From the cell containing the given text, extract its center point as (x, y) coordinate. 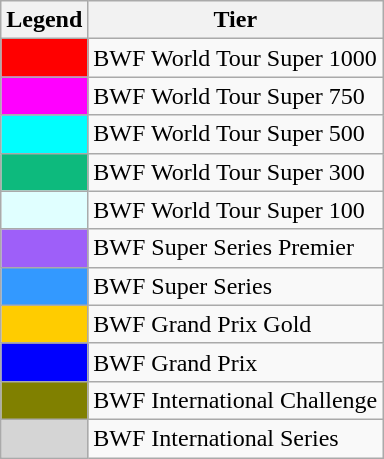
BWF Super Series Premier (236, 248)
BWF World Tour Super 100 (236, 210)
BWF World Tour Super 750 (236, 96)
BWF Super Series (236, 286)
BWF Grand Prix Gold (236, 324)
Tier (236, 20)
BWF International Series (236, 438)
BWF World Tour Super 500 (236, 134)
Legend (44, 20)
BWF International Challenge (236, 400)
BWF World Tour Super 300 (236, 172)
BWF World Tour Super 1000 (236, 58)
BWF Grand Prix (236, 362)
